Output the (x, y) coordinate of the center of the cell containing the given text.  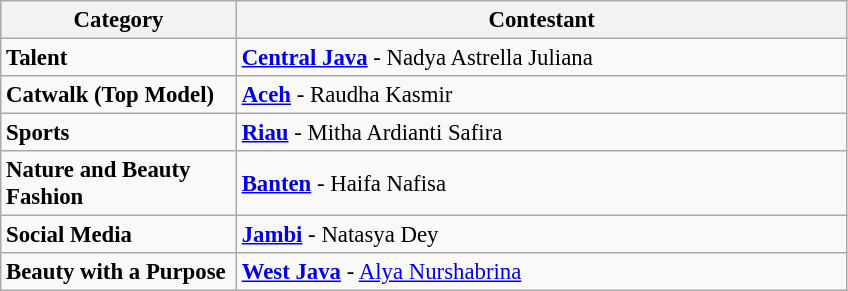
Social Media (119, 235)
Banten - Haifa Nafisa (542, 184)
Aceh - Raudha Kasmir (542, 95)
Contestant (542, 20)
Riau - Mitha Ardianti Safira (542, 133)
Jambi - Natasya Dey (542, 235)
Catwalk (Top Model) (119, 95)
Central Java - Nadya Astrella Juliana (542, 58)
Sports (119, 133)
Category (119, 20)
Nature and Beauty Fashion (119, 184)
Talent (119, 58)
